Identify which cell holds the provided text, then report its (X, Y) central coordinate. 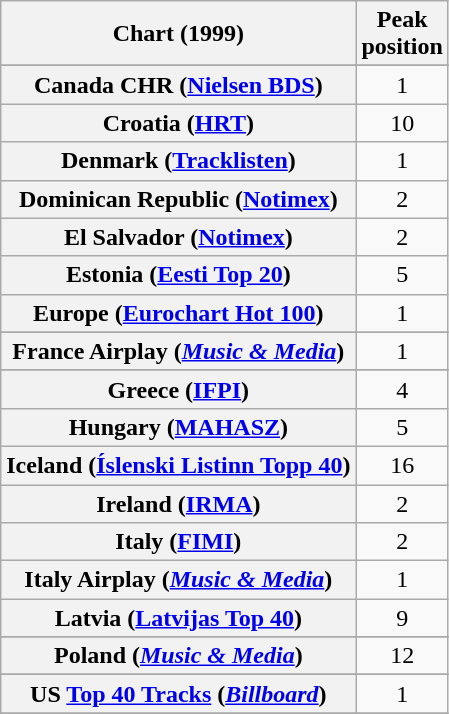
4 (402, 389)
Canada CHR (Nielsen BDS) (178, 85)
US Top 40 Tracks (Billboard) (178, 694)
Ireland (IRMA) (178, 503)
Poland (Music & Media) (178, 656)
Iceland (Íslenski Listinn Topp 40) (178, 465)
El Salvador (Notimex) (178, 237)
Denmark (Tracklisten) (178, 161)
Dominican Republic (Notimex) (178, 199)
Estonia (Eesti Top 20) (178, 275)
France Airplay (Music & Media) (178, 351)
Latvia (Latvijas Top 40) (178, 618)
Italy (FIMI) (178, 542)
Croatia (HRT) (178, 123)
Hungary (MAHASZ) (178, 427)
Europe (Eurochart Hot 100) (178, 313)
12 (402, 656)
Italy Airplay (Music & Media) (178, 580)
Peakposition (402, 34)
Greece (IFPI) (178, 389)
16 (402, 465)
Chart (1999) (178, 34)
9 (402, 618)
10 (402, 123)
